Capture the cell that displays the provided text and extract its (x, y) central coordinate. 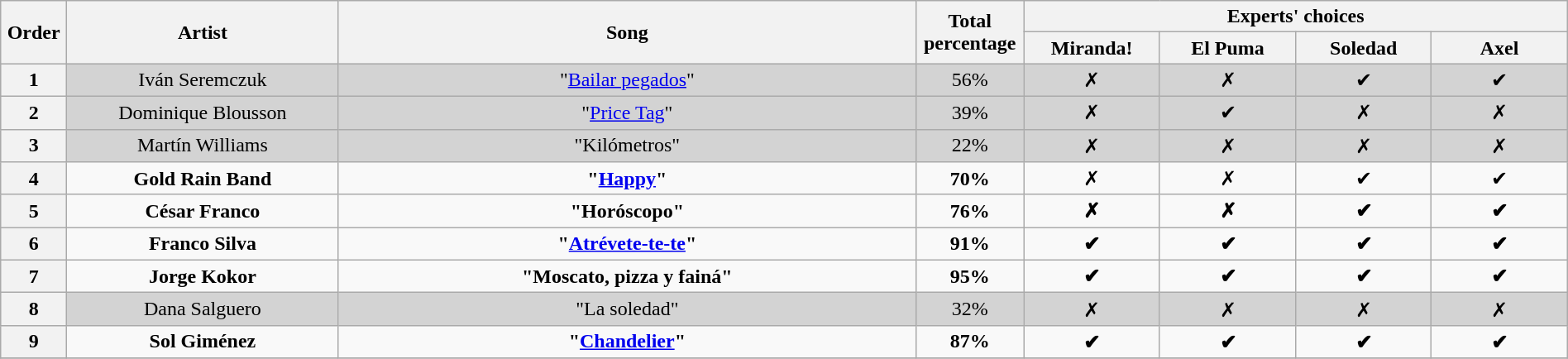
Soledad (1364, 48)
6 (34, 244)
"Bailar pegados" (627, 80)
Iván Seremczuk (203, 80)
Axel (1499, 48)
"La soledad" (627, 309)
Experts' choices (1295, 17)
"Atrévete-te-te" (627, 244)
70% (969, 179)
1 (34, 80)
"Chandelier" (627, 342)
"Horóscopo" (627, 211)
Martín Williams (203, 146)
César Franco (203, 211)
Dominique Blousson (203, 112)
39% (969, 112)
Artist (203, 32)
87% (969, 342)
"Happy" (627, 179)
Sol Giménez (203, 342)
76% (969, 211)
El Puma (1227, 48)
Gold Rain Band (203, 179)
56% (969, 80)
4 (34, 179)
7 (34, 276)
Franco Silva (203, 244)
Dana Salguero (203, 309)
Total percentage (969, 32)
Song (627, 32)
32% (969, 309)
2 (34, 112)
"Price Tag" (627, 112)
Jorge Kokor (203, 276)
8 (34, 309)
22% (969, 146)
Miranda! (1092, 48)
"Moscato, pizza y fainá" (627, 276)
3 (34, 146)
5 (34, 211)
Order (34, 32)
"Kilómetros" (627, 146)
95% (969, 276)
9 (34, 342)
91% (969, 244)
